Search for the cell housing the specified text and yield its (X, Y) center coordinate. 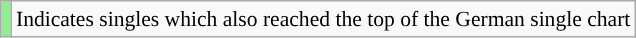
Indicates singles which also reached the top of the German single chart (324, 19)
